Provide the [X, Y] coordinate of the cell's center where the given text is located.  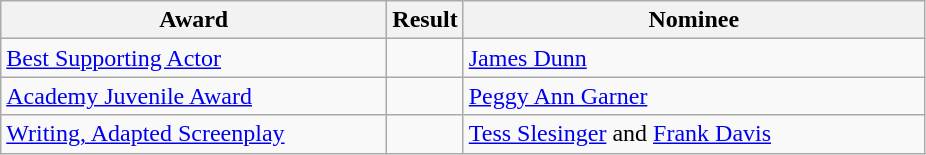
Nominee [694, 20]
Academy Juvenile Award [194, 96]
Result [425, 20]
Peggy Ann Garner [694, 96]
James Dunn [694, 58]
Best Supporting Actor [194, 58]
Writing, Adapted Screenplay [194, 134]
Award [194, 20]
Tess Slesinger and Frank Davis [694, 134]
